Find where the given text appears and provide that cell's center as (X, Y) coordinate. 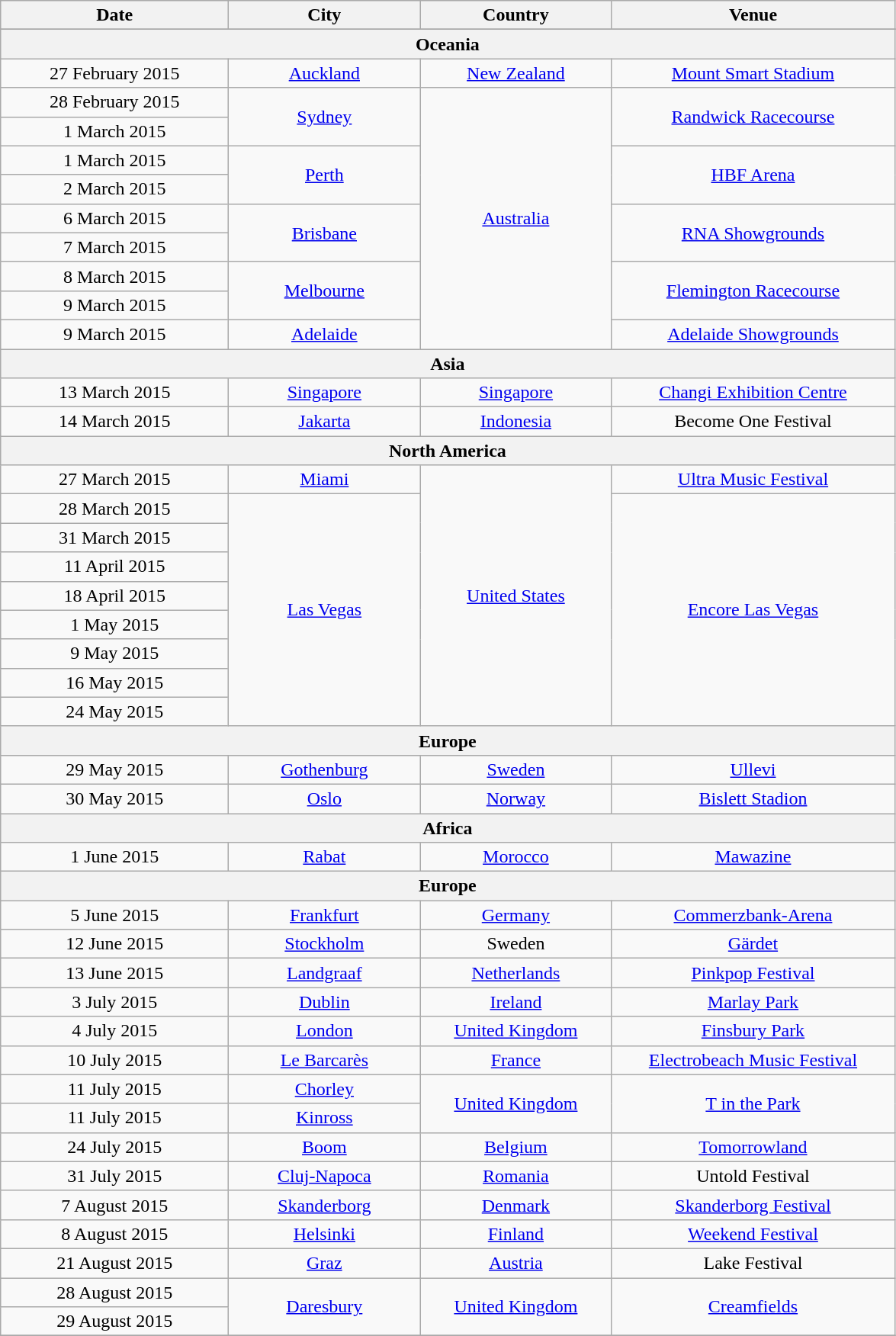
21 August 2015 (114, 1263)
7 August 2015 (114, 1205)
Ireland (515, 1002)
London (325, 1031)
Finsbury Park (753, 1031)
Morocco (515, 857)
Brisbane (325, 233)
Frankfurt (325, 915)
Changi Exhibition Centre (753, 393)
Perth (325, 175)
RNA Showgrounds (753, 233)
4 July 2015 (114, 1031)
Rabat (325, 857)
31 March 2015 (114, 538)
Flemington Racecourse (753, 291)
18 April 2015 (114, 596)
Las Vegas (325, 610)
Miami (325, 480)
Electrobeach Music Festival (753, 1060)
28 February 2015 (114, 102)
27 March 2015 (114, 480)
France (515, 1060)
30 May 2015 (114, 798)
HBF Arena (753, 175)
Norway (515, 798)
Ultra Music Festival (753, 480)
8 March 2015 (114, 276)
Tomorrowland (753, 1147)
Asia (448, 364)
24 July 2015 (114, 1147)
3 July 2015 (114, 1002)
New Zealand (515, 73)
Gothenburg (325, 769)
Australia (515, 218)
Boom (325, 1147)
Oslo (325, 798)
Indonesia (515, 422)
Belgium (515, 1147)
Finland (515, 1234)
Germany (515, 915)
Dublin (325, 1002)
Bislett Stadion (753, 798)
Venue (753, 15)
Gärdet (753, 944)
Landgraaf (325, 973)
27 February 2015 (114, 73)
Skanderborg (325, 1205)
12 June 2015 (114, 944)
United States (515, 596)
Graz (325, 1263)
Oceania (448, 44)
31 July 2015 (114, 1176)
5 June 2015 (114, 915)
T in the Park (753, 1103)
Encore Las Vegas (753, 610)
9 May 2015 (114, 654)
Mawazine (753, 857)
14 March 2015 (114, 422)
28 August 2015 (114, 1293)
Sydney (325, 117)
North America (448, 451)
Melbourne (325, 291)
Helsinki (325, 1234)
Jakarta (325, 422)
Lake Festival (753, 1263)
8 August 2015 (114, 1234)
29 August 2015 (114, 1322)
2 March 2015 (114, 189)
28 March 2015 (114, 509)
Marlay Park (753, 1002)
Become One Festival (753, 422)
13 March 2015 (114, 393)
24 May 2015 (114, 711)
Daresbury (325, 1307)
29 May 2015 (114, 769)
Africa (448, 827)
Cluj-Napoca (325, 1176)
11 April 2015 (114, 567)
Netherlands (515, 973)
13 June 2015 (114, 973)
City (325, 15)
Skanderborg Festival (753, 1205)
Romania (515, 1176)
Denmark (515, 1205)
Le Barcarès (325, 1060)
Country (515, 15)
Adelaide Showgrounds (753, 334)
Ullevi (753, 769)
16 May 2015 (114, 682)
Austria (515, 1263)
6 March 2015 (114, 218)
Date (114, 15)
Untold Festival (753, 1176)
1 May 2015 (114, 625)
Chorley (325, 1089)
Commerzbank-Arena (753, 915)
Stockholm (325, 944)
7 March 2015 (114, 247)
Auckland (325, 73)
Adelaide (325, 334)
1 June 2015 (114, 857)
Creamfields (753, 1307)
10 July 2015 (114, 1060)
Kinross (325, 1118)
Mount Smart Stadium (753, 73)
Randwick Racecourse (753, 117)
Weekend Festival (753, 1234)
Pinkpop Festival (753, 973)
